Search for the cell housing the specified text and yield its (X, Y) center coordinate. 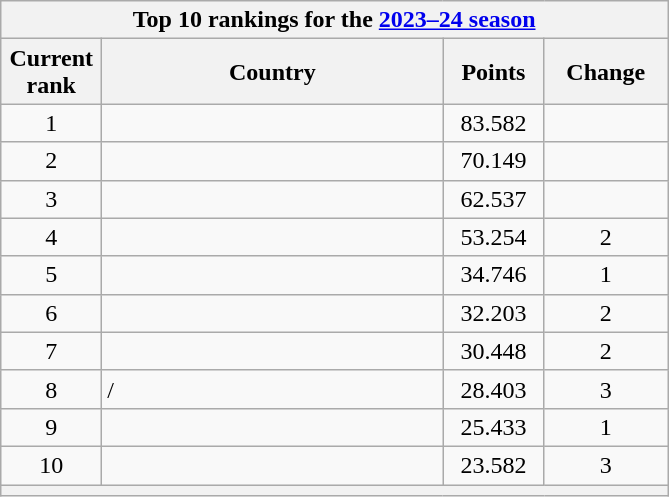
/ (272, 389)
4 (52, 237)
Country (272, 72)
70.149 (494, 161)
Points (494, 72)
8 (52, 389)
25.433 (494, 427)
Currentrank (52, 72)
62.537 (494, 199)
30.448 (494, 351)
6 (52, 313)
9 (52, 427)
32.203 (494, 313)
Top 10 rankings for the 2023–24 season (334, 20)
23.582 (494, 465)
83.582 (494, 123)
53.254 (494, 237)
10 (52, 465)
7 (52, 351)
34.746 (494, 275)
Change (606, 72)
28.403 (494, 389)
5 (52, 275)
